Detect which cell encompasses the target text, then output its (X, Y) center coordinate. 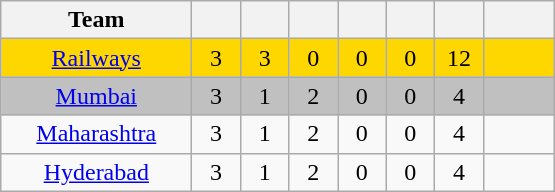
12 (460, 58)
Hyderabad (96, 172)
Mumbai (96, 96)
Railways (96, 58)
Maharashtra (96, 134)
Team (96, 20)
